Detect which cell encompasses the target text, then output its [X, Y] center coordinate. 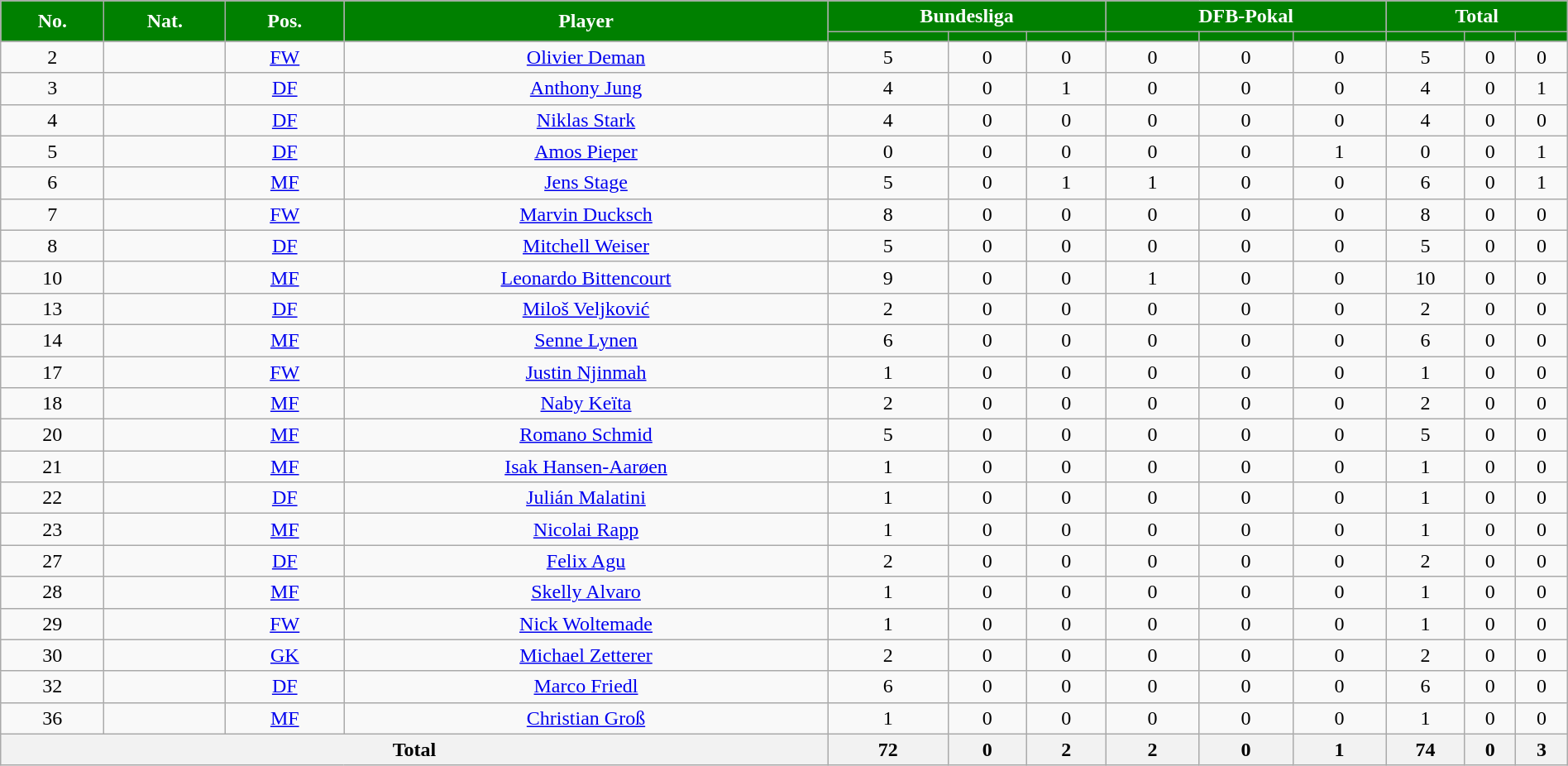
Leonardo Bittencourt [586, 277]
Justin Njinmah [586, 371]
Marvin Ducksch [586, 214]
Michael Zetterer [586, 655]
Nat. [165, 22]
DFB-Pokal [1245, 17]
72 [888, 749]
36 [53, 718]
74 [1426, 749]
Nick Woltemade [586, 624]
27 [53, 561]
30 [53, 655]
Skelly Alvaro [586, 592]
Niklas Stark [586, 120]
Player [586, 22]
22 [53, 498]
Anthony Jung [586, 89]
Amos Pieper [586, 151]
Olivier Deman [586, 57]
Jens Stage [586, 183]
7 [53, 214]
Senne Lynen [586, 340]
Nicolai Rapp [586, 529]
GK [284, 655]
Pos. [284, 22]
23 [53, 529]
Marco Friedl [586, 687]
No. [53, 22]
32 [53, 687]
Felix Agu [586, 561]
17 [53, 371]
Mitchell Weiser [586, 246]
29 [53, 624]
18 [53, 404]
Christian Groß [586, 718]
28 [53, 592]
Julián Malatini [586, 498]
Naby Keïta [586, 404]
20 [53, 435]
Romano Schmid [586, 435]
21 [53, 467]
9 [888, 277]
14 [53, 340]
Bundesliga [967, 17]
Miloš Veljković [586, 309]
Isak Hansen-Aarøen [586, 467]
13 [53, 309]
